From the cell containing the given text, extract its center point as [X, Y] coordinate. 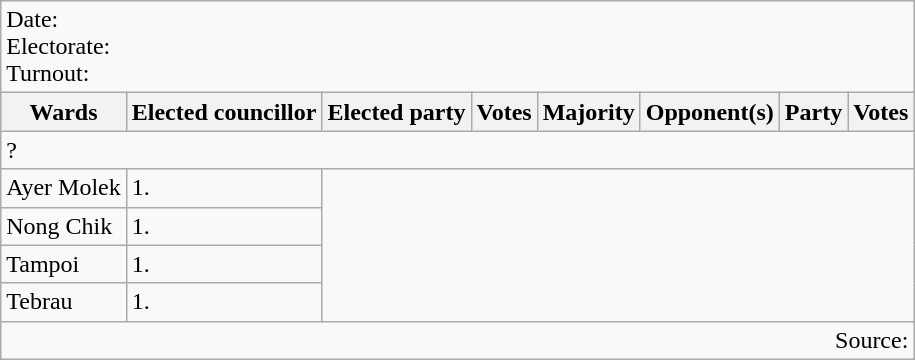
Date: Electorate: Turnout: [458, 47]
Ayer Molek [64, 188]
Nong Chik [64, 226]
? [458, 150]
Tampoi [64, 264]
Tebrau [64, 302]
Majority [588, 112]
Elected party [396, 112]
Source: [458, 340]
Wards [64, 112]
Opponent(s) [710, 112]
Party [813, 112]
Elected councillor [224, 112]
